From the cell containing the given text, extract its center point as [x, y] coordinate. 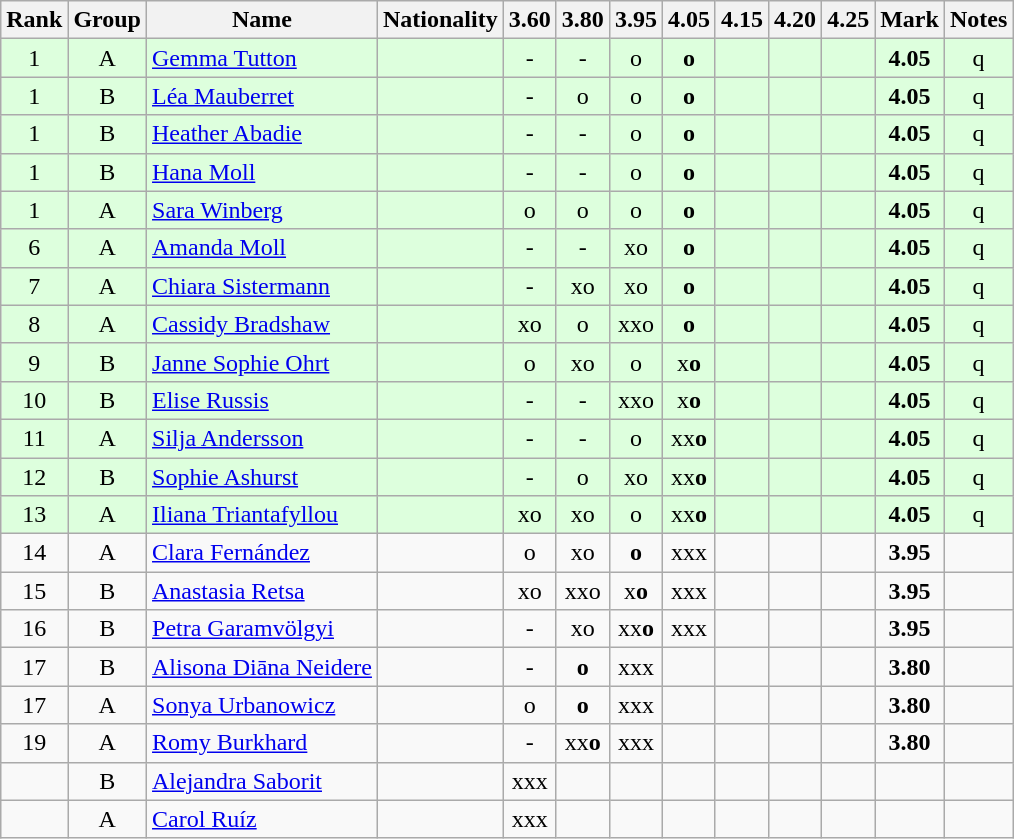
7 [34, 286]
15 [34, 591]
19 [34, 743]
4.25 [848, 20]
Sara Winberg [262, 210]
14 [34, 553]
Alisona Diāna Neidere [262, 667]
Petra Garamvölgyi [262, 629]
Romy Burkhard [262, 743]
Cassidy Bradshaw [262, 324]
9 [34, 362]
13 [34, 515]
6 [34, 248]
10 [34, 400]
Silja Andersson [262, 438]
Heather Abadie [262, 134]
Gemma Tutton [262, 58]
3.60 [530, 20]
11 [34, 438]
Carol Ruíz [262, 819]
Léa Mauberret [262, 96]
Alejandra Saborit [262, 781]
Notes [978, 20]
12 [34, 477]
16 [34, 629]
Group [108, 20]
Hana Moll [262, 172]
Nationality [440, 20]
Elise Russis [262, 400]
4.20 [796, 20]
Janne Sophie Ohrt [262, 362]
Anastasia Retsa [262, 591]
4.15 [742, 20]
Clara Fernández [262, 553]
Iliana Triantafyllou [262, 515]
Mark [910, 20]
Name [262, 20]
Chiara Sistermann [262, 286]
Amanda Moll [262, 248]
Sophie Ashurst [262, 477]
8 [34, 324]
Rank [34, 20]
Sonya Urbanowicz [262, 705]
